From the cell containing the given text, extract its center point as (X, Y) coordinate. 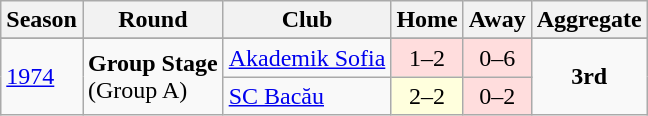
0–6 (497, 58)
Home (427, 20)
Aggregate (589, 20)
Club (307, 20)
Away (497, 20)
SC Bacău (307, 96)
Round (152, 20)
Group Stage(Group A) (152, 77)
Akademik Sofia (307, 58)
Season (42, 20)
3rd (589, 77)
0–2 (497, 96)
2–2 (427, 96)
1–2 (427, 58)
1974 (42, 77)
